Determine the (X, Y) coordinate at the center of the cell enclosing the given text.  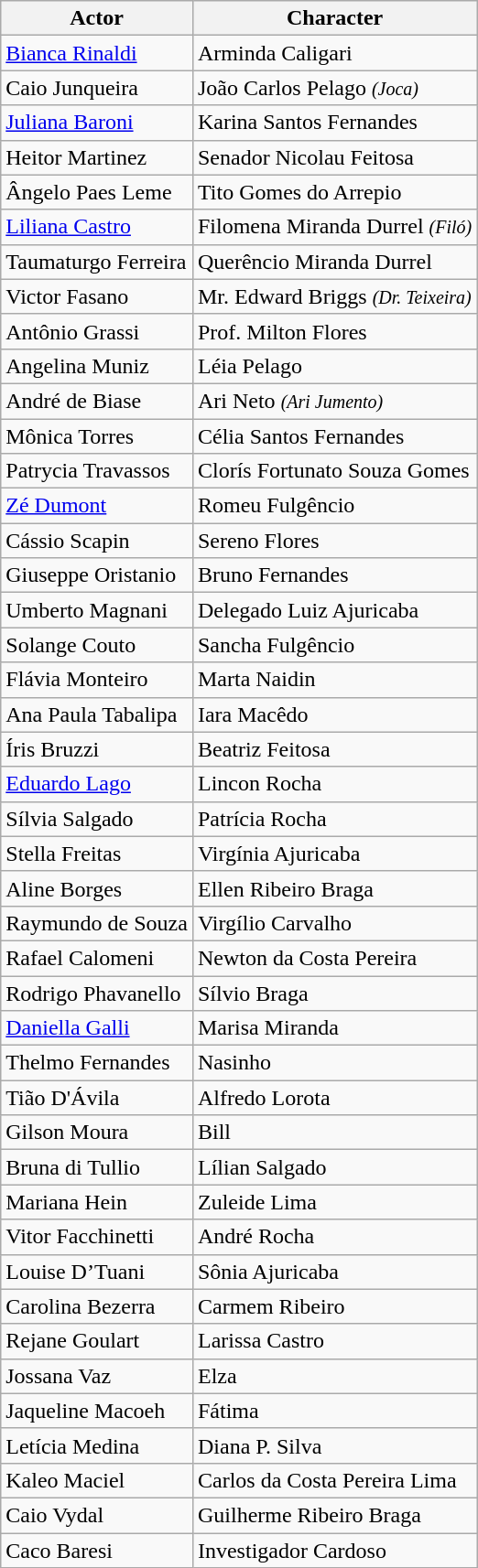
Léia Pelago (334, 366)
Romeu Fulgêncio (334, 506)
Sílvio Braga (334, 993)
André de Biase (97, 401)
Gilson Moura (97, 1133)
Bruno Fernandes (334, 575)
Mr. Edward Briggs (Dr. Teixeira) (334, 296)
Louise D’Tuani (97, 1272)
Eduardo Lago (97, 784)
Sancha Fulgêncio (334, 645)
Patrycia Travassos (97, 471)
Raymundo de Souza (97, 923)
André Rocha (334, 1237)
Taumaturgo Ferreira (97, 262)
Newton da Costa Pereira (334, 958)
Bianca Rinaldi (97, 53)
Ari Neto (Ari Jumento) (334, 401)
Jossana Vaz (97, 1376)
Giuseppe Oristanio (97, 575)
Virgílio Carvalho (334, 923)
Iara Macêdo (334, 714)
Liliana Castro (97, 227)
Diana P. Silva (334, 1445)
Umberto Magnani (97, 610)
Character (334, 18)
Heitor Martinez (97, 157)
Nasinho (334, 1063)
Arminda Caligari (334, 53)
Karina Santos Fernandes (334, 123)
Caio Vydal (97, 1515)
Zuleide Lima (334, 1202)
Carolina Bezerra (97, 1306)
Sereno Flores (334, 541)
Fátima (334, 1411)
Rodrigo Phavanello (97, 993)
Investigador Cardoso (334, 1551)
Cássio Scapin (97, 541)
Guilherme Ribeiro Braga (334, 1515)
Elza (334, 1376)
Antônio Grassi (97, 331)
Aline Borges (97, 888)
Lincon Rocha (334, 784)
Daniella Galli (97, 1028)
Virgínia Ajuricaba (334, 854)
Patrícia Rocha (334, 819)
Lílian Salgado (334, 1167)
Alfredo Lorota (334, 1098)
Prof. Milton Flores (334, 331)
Caco Baresi (97, 1551)
Jaqueline Macoeh (97, 1411)
Sílvia Salgado (97, 819)
Actor (97, 18)
Filomena Miranda Durrel (Filó) (334, 227)
Ângelo Paes Leme (97, 192)
Thelmo Fernandes (97, 1063)
Tião D'Ávila (97, 1098)
Vitor Facchinetti (97, 1237)
Querêncio Miranda Durrel (334, 262)
Tito Gomes do Arrepio (334, 192)
Beatriz Feitosa (334, 749)
Solange Couto (97, 645)
Bruna di Tullio (97, 1167)
Victor Fasano (97, 296)
Bill (334, 1133)
Ellen Ribeiro Braga (334, 888)
Ana Paula Tabalipa (97, 714)
Célia Santos Fernandes (334, 436)
Delegado Luiz Ajuricaba (334, 610)
Sônia Ajuricaba (334, 1272)
Caio Junqueira (97, 88)
Íris Bruzzi (97, 749)
Flávia Monteiro (97, 680)
Mônica Torres (97, 436)
Angelina Muniz (97, 366)
Carlos da Costa Pereira Lima (334, 1480)
Stella Freitas (97, 854)
Zé Dumont (97, 506)
Juliana Baroni (97, 123)
Rafael Calomeni (97, 958)
Rejane Goulart (97, 1341)
Letícia Medina (97, 1445)
Carmem Ribeiro (334, 1306)
Marta Naidin (334, 680)
João Carlos Pelago (Joca) (334, 88)
Mariana Hein (97, 1202)
Kaleo Maciel (97, 1480)
Senador Nicolau Feitosa (334, 157)
Marisa Miranda (334, 1028)
Clorís Fortunato Souza Gomes (334, 471)
Larissa Castro (334, 1341)
